Scan for the cell matching the given text and deliver its [x, y] coordinate at center. 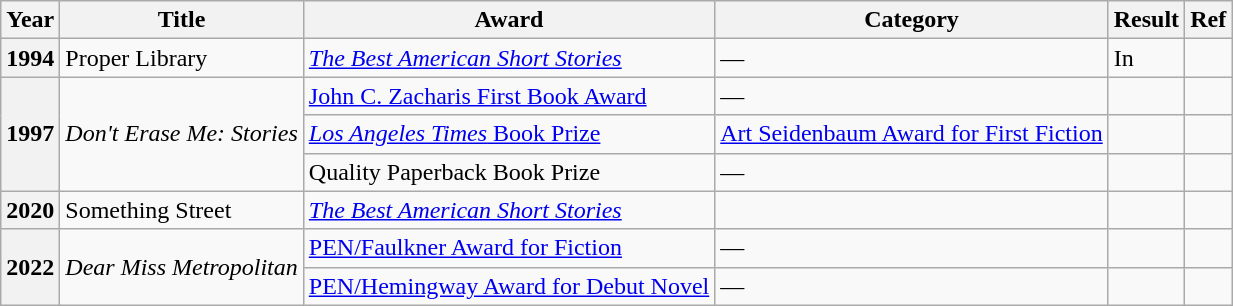
Year [30, 20]
Category [912, 20]
PEN/Hemingway Award for Debut Novel [508, 286]
John C. Zacharis First Book Award [508, 96]
Ref [1208, 20]
1997 [30, 134]
Art Seidenbaum Award for First Fiction [912, 134]
In [1146, 58]
Award [508, 20]
2022 [30, 267]
Quality Paperback Book Prize [508, 172]
Something Street [182, 210]
PEN/Faulkner Award for Fiction [508, 248]
Title [182, 20]
1994 [30, 58]
Dear Miss Metropolitan [182, 267]
Result [1146, 20]
Proper Library [182, 58]
Los Angeles Times Book Prize [508, 134]
2020 [30, 210]
Don't Erase Me: Stories [182, 134]
